For the text-containing cell, return its midpoint in (x, y) coordinate format. 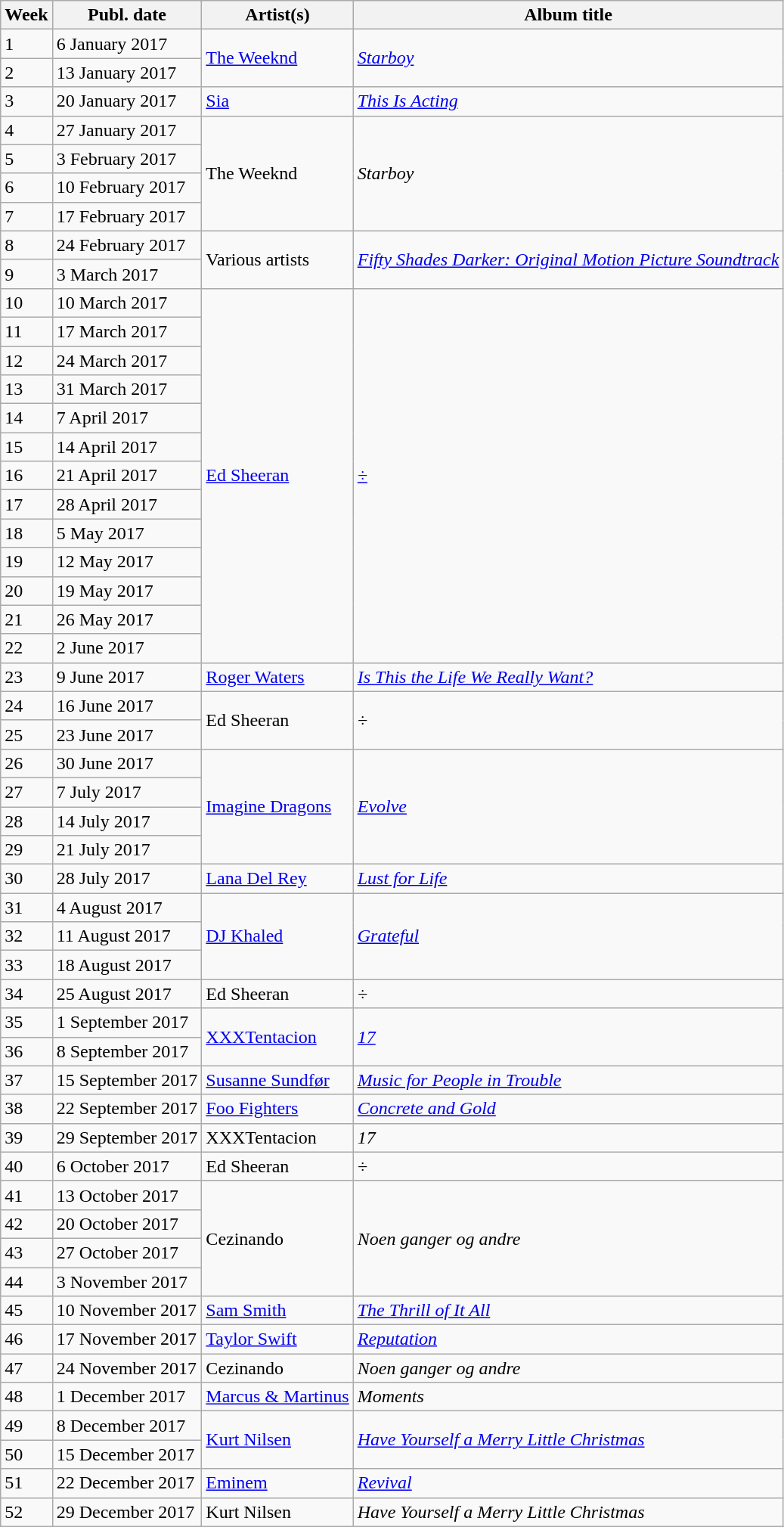
11 (26, 331)
14 July 2017 (127, 821)
Moments (569, 1397)
23 (26, 677)
10 (26, 303)
3 (26, 101)
8 December 2017 (127, 1426)
3 November 2017 (127, 1282)
6 (26, 188)
Album title (569, 15)
48 (26, 1397)
50 (26, 1454)
31 March 2017 (127, 390)
29 December 2017 (127, 1512)
3 February 2017 (127, 159)
26 May 2017 (127, 619)
28 April 2017 (127, 504)
Lust for Life (569, 879)
41 (26, 1195)
14 April 2017 (127, 447)
8 (26, 245)
51 (26, 1483)
Week (26, 15)
Reputation (569, 1339)
33 (26, 965)
Susanne Sundfør (277, 1080)
24 (26, 706)
17 February 2017 (127, 216)
10 March 2017 (127, 303)
35 (26, 1023)
25 (26, 734)
Imagine Dragons (277, 806)
2 June 2017 (127, 648)
45 (26, 1311)
18 August 2017 (127, 965)
12 May 2017 (127, 562)
24 February 2017 (127, 245)
9 (26, 274)
Taylor Swift (277, 1339)
24 March 2017 (127, 361)
Music for People in Trouble (569, 1080)
28 (26, 821)
This Is Acting (569, 101)
31 (26, 908)
46 (26, 1339)
Foo Fighters (277, 1109)
13 October 2017 (127, 1195)
Sam Smith (277, 1311)
19 May 2017 (127, 591)
17 November 2017 (127, 1339)
7 April 2017 (127, 418)
10 February 2017 (127, 188)
Lana Del Rey (277, 879)
22 September 2017 (127, 1109)
DJ Khaled (277, 936)
26 (26, 763)
11 August 2017 (127, 936)
Roger Waters (277, 677)
The Thrill of It All (569, 1311)
52 (26, 1512)
1 September 2017 (127, 1023)
38 (26, 1109)
Publ. date (127, 15)
16 June 2017 (127, 706)
20 (26, 591)
42 (26, 1224)
16 (26, 476)
4 (26, 130)
30 (26, 879)
28 July 2017 (127, 879)
1 (26, 44)
49 (26, 1426)
13 January 2017 (127, 73)
27 January 2017 (127, 130)
5 (26, 159)
21 July 2017 (127, 850)
43 (26, 1252)
Various artists (277, 259)
Evolve (569, 806)
Fifty Shades Darker: Original Motion Picture Soundtrack (569, 259)
15 (26, 447)
3 March 2017 (127, 274)
36 (26, 1051)
5 May 2017 (127, 533)
39 (26, 1137)
1 December 2017 (127, 1397)
30 June 2017 (127, 763)
Revival (569, 1483)
19 (26, 562)
34 (26, 994)
21 (26, 619)
17 March 2017 (127, 331)
29 September 2017 (127, 1137)
37 (26, 1080)
2 (26, 73)
9 June 2017 (127, 677)
10 November 2017 (127, 1311)
40 (26, 1166)
Artist(s) (277, 15)
6 January 2017 (127, 44)
Concrete and Gold (569, 1109)
Grateful (569, 936)
20 October 2017 (127, 1224)
18 (26, 533)
24 November 2017 (127, 1368)
29 (26, 850)
20 January 2017 (127, 101)
15 September 2017 (127, 1080)
27 (26, 792)
8 September 2017 (127, 1051)
47 (26, 1368)
23 June 2017 (127, 734)
7 (26, 216)
13 (26, 390)
32 (26, 936)
6 October 2017 (127, 1166)
Sia (277, 101)
22 December 2017 (127, 1483)
Is This the Life We Really Want? (569, 677)
12 (26, 361)
21 April 2017 (127, 476)
14 (26, 418)
4 August 2017 (127, 908)
27 October 2017 (127, 1252)
22 (26, 648)
7 July 2017 (127, 792)
25 August 2017 (127, 994)
15 December 2017 (127, 1454)
Eminem (277, 1483)
44 (26, 1282)
Marcus & Martinus (277, 1397)
